Search for the cell housing the specified text and yield its [X, Y] center coordinate. 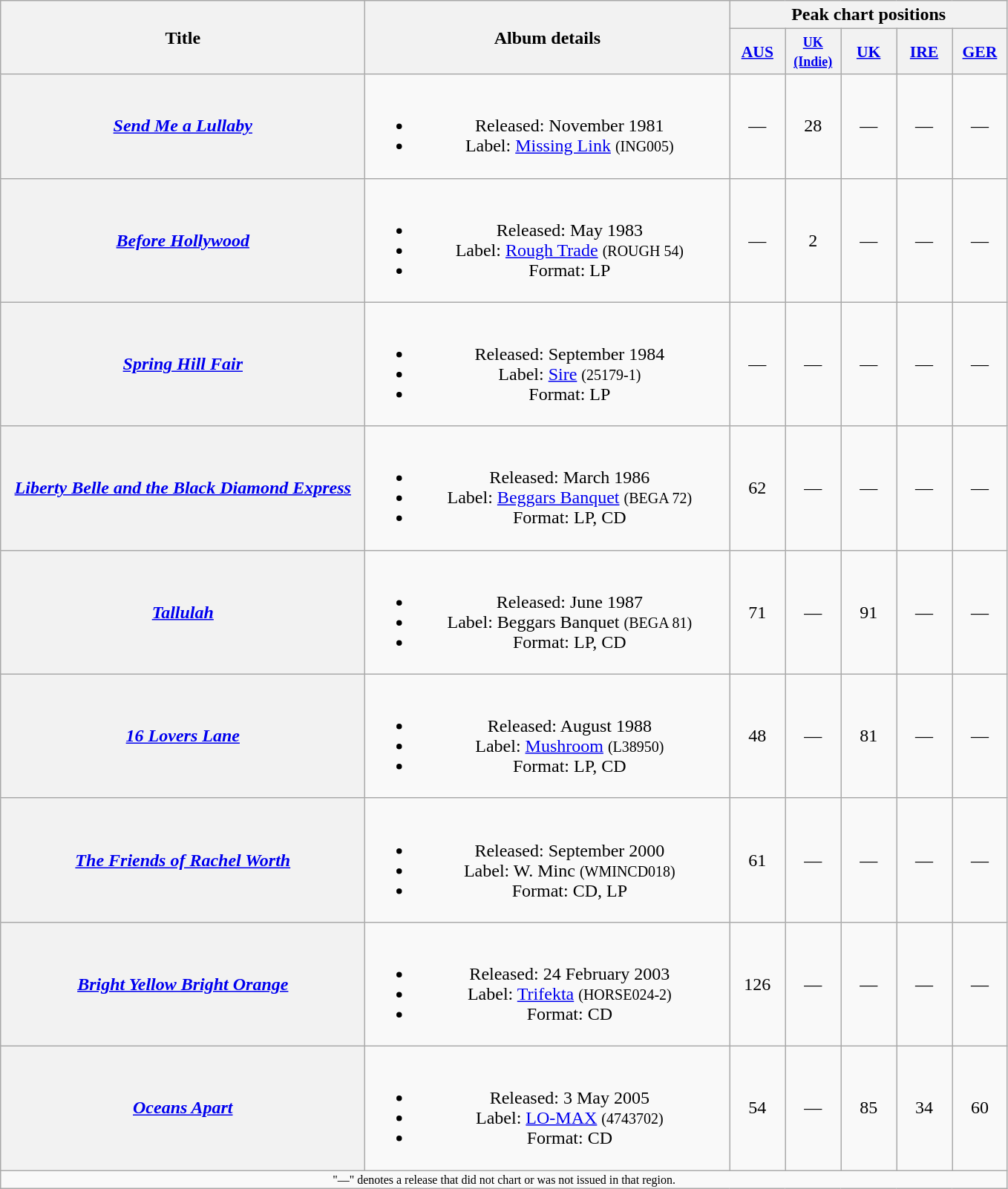
60 [980, 1107]
28 [814, 126]
Released: 24 February 2003Label: Trifekta (HORSE024-2)Format: CD [548, 984]
81 [868, 736]
Album details [548, 37]
Released: 3 May 2005Label: LO-MAX (4743702)Format: CD [548, 1107]
85 [868, 1107]
Released: June 1987Label: Beggars Banquet (BEGA 81)Format: LP, CD [548, 612]
Title [183, 37]
91 [868, 612]
Released: September 2000Label: W. Minc (WMINCD018)Format: CD, LP [548, 859]
54 [757, 1107]
IRE [925, 52]
16 Lovers Lane [183, 736]
Spring Hill Fair [183, 364]
Bright Yellow Bright Orange [183, 984]
Released: November 1981Label: Missing Link (ING005) [548, 126]
Send Me a Lullaby [183, 126]
UK (Indie) [814, 52]
Oceans Apart [183, 1107]
AUS [757, 52]
Released: March 1986Label: Beggars Banquet (BEGA 72)Format: LP, CD [548, 488]
The Friends of Rachel Worth [183, 859]
62 [757, 488]
Liberty Belle and the Black Diamond Express [183, 488]
71 [757, 612]
61 [757, 859]
Peak chart positions [868, 15]
Released: September 1984Label: Sire (25179-1)Format: LP [548, 364]
48 [757, 736]
2 [814, 240]
GER [980, 52]
Released: August 1988Label: Mushroom (L38950)Format: LP, CD [548, 736]
UK [868, 52]
34 [925, 1107]
126 [757, 984]
Released: May 1983Label: Rough Trade (ROUGH 54)Format: LP [548, 240]
Before Hollywood [183, 240]
Tallulah [183, 612]
"—" denotes a release that did not chart or was not issued in that region. [505, 1179]
